Return (x, y) of the center of cell containing provided text 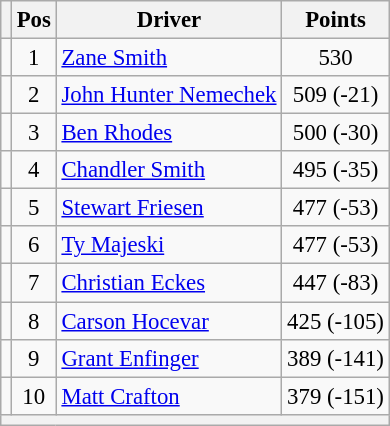
2 (34, 95)
Matt Crafton (169, 396)
Grant Enfinger (169, 358)
1 (34, 58)
Ben Rhodes (169, 133)
Ty Majeski (169, 245)
5 (34, 208)
Points (336, 20)
4 (34, 170)
Carson Hocevar (169, 321)
9 (34, 358)
500 (-30) (336, 133)
John Hunter Nemechek (169, 95)
389 (-141) (336, 358)
6 (34, 245)
425 (-105) (336, 321)
Pos (34, 20)
447 (-83) (336, 283)
7 (34, 283)
10 (34, 396)
495 (-35) (336, 170)
530 (336, 58)
Chandler Smith (169, 170)
8 (34, 321)
Stewart Friesen (169, 208)
Zane Smith (169, 58)
Christian Eckes (169, 283)
509 (-21) (336, 95)
379 (-151) (336, 396)
Driver (169, 20)
3 (34, 133)
